For the text-containing cell, return its midpoint in (x, y) coordinate format. 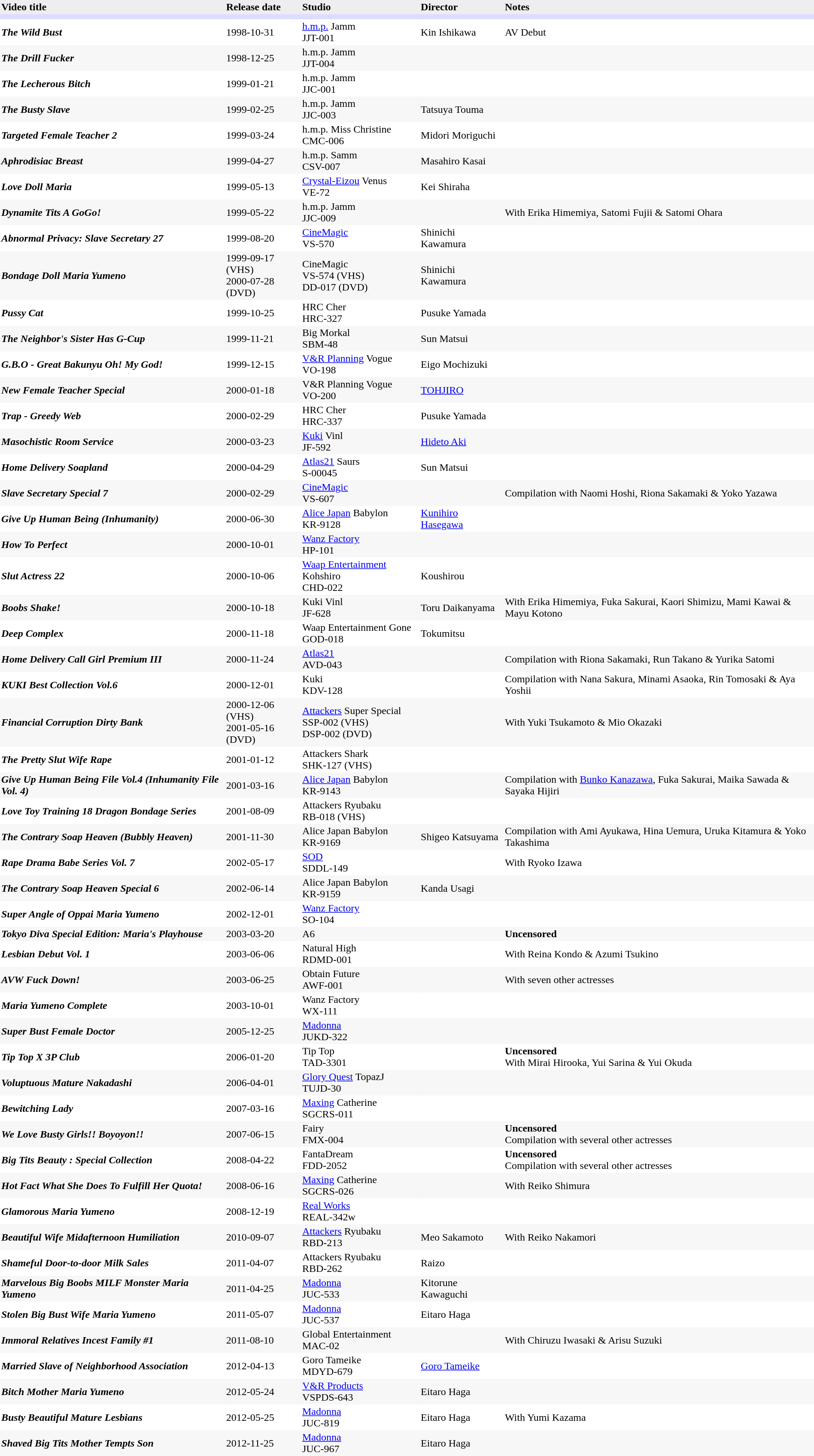
MadonnaJUC-967 (360, 1443)
Meo Sakamoto (462, 1237)
FairyFMX-004 (360, 1134)
Notes (659, 7)
With Erika Himemiya, Fuka Sakurai, Kaori Shimizu, Mami Kawai & Mayu Kotono (659, 608)
Alice Japan BabylonKR-9159 (360, 888)
With seven other actresses (659, 980)
Big Tits Beauty : Special Collection (112, 1160)
Raizo (462, 1263)
h.m.p. Miss ChristineCMC-006 (360, 135)
Goro Tameike (462, 1366)
Kunihiro Hasegawa (462, 519)
h.m.p. JammJJC-001 (360, 84)
2012-05-24 (263, 1392)
UncensoredWith Mirai Hirooka, Yui Sarina & Yui Okuda (659, 1057)
Natural HighRDMD-001 (360, 954)
Bewitching Lady (112, 1108)
Stolen Big Bust Wife Maria Yumeno (112, 1314)
With Chiruzu Iwasaki & Arisu Suzuki (659, 1340)
MadonnaJUC-533 (360, 1289)
2003-10-01 (263, 1005)
1998-12-25 (263, 58)
Boobs Shake! (112, 608)
2011-04-25 (263, 1289)
Masahiro Kasai (462, 161)
Shaved Big Tits Mother Tempts Son (112, 1443)
1999-05-13 (263, 187)
Midori Moriguchi (462, 135)
With Reina Kondo & Azumi Tsukino (659, 954)
G.B.O - Great Bakunyu Oh! My God! (112, 364)
Director (462, 7)
Slut Actress 22 (112, 576)
Atlas21AVD-043 (360, 659)
2000-11-18 (263, 633)
2012-05-25 (263, 1417)
V&R ProductsVSPDS-643 (360, 1392)
With Reiko Nakamori (659, 1237)
AV Debut (659, 32)
Hot Fact What She Does To Fulfill Her Quota! (112, 1186)
Glamorous Maria Yumeno (112, 1211)
Maria Yumeno Complete (112, 1005)
Kin Ishikawa (462, 32)
2000-10-18 (263, 608)
Bitch Mother Maria Yumeno (112, 1392)
1999-05-22 (263, 212)
2002-06-14 (263, 888)
1999-04-27 (263, 161)
2008-12-19 (263, 1211)
Home Delivery Call Girl Premium III (112, 659)
h.m.p. JammJJT-001 (360, 32)
2000-04-29 (263, 467)
Super Angle of Oppai Maria Yumeno (112, 914)
Immoral Relatives Incest Family #1 (112, 1340)
2001-03-16 (263, 785)
2000-12-06 (VHS)2001-05-16 (DVD) (263, 722)
SODSDDL-149 (360, 863)
2011-05-07 (263, 1314)
AVW Fuck Down! (112, 980)
2003-03-20 (263, 934)
Kei Shiraha (462, 187)
Compilation with Ami Ayukawa, Hina Uemura, Uruka Kitamura & Yoko Takashima (659, 837)
2011-04-07 (263, 1263)
Bondage Doll Maria Yumeno (112, 275)
The Contrary Soap Heaven (Bubbly Heaven) (112, 837)
TOHJIRO (462, 390)
1999-02-25 (263, 109)
Tokumitsu (462, 633)
2006-04-01 (263, 1083)
Busty Beautiful Mature Lesbians (112, 1417)
Global EntertainmentMAC-02 (360, 1340)
Pussy Cat (112, 313)
h.m.p. JammJJT-004 (360, 58)
2012-11-25 (263, 1443)
Hideto Aki (462, 442)
Slave Secretary Special 7 (112, 493)
Tokyo Diva Special Edition: Maria's Playhouse (112, 934)
Wanz FactoryWX-111 (360, 1005)
Abnormal Privacy: Slave Secretary 27 (112, 238)
Targeted Female Teacher 2 (112, 135)
Kitorune Kawaguchi (462, 1289)
Alice Japan BabylonKR-9143 (360, 785)
With Reiko Shimura (659, 1186)
CineMagicVS-574 (VHS)DD-017 (DVD) (360, 275)
Attackers RyubakuRBD-213 (360, 1237)
The Wild Bust (112, 32)
Waap Entertainment GoneGOD-018 (360, 633)
2000-10-06 (263, 576)
2000-06-30 (263, 519)
A6 (360, 934)
FantaDreamFDD-2052 (360, 1160)
Shigeo Katsuyama (462, 837)
h.m.p. JammJJC-009 (360, 212)
Home Delivery Soapland (112, 467)
1998-10-31 (263, 32)
2001-11-30 (263, 837)
2000-10-01 (263, 545)
Give Up Human Being (Inhumanity) (112, 519)
Masochistic Room Service (112, 442)
Big MorkalSBM-48 (360, 339)
MadonnaJUKD-322 (360, 1031)
2008-04-22 (263, 1160)
Trap - Greedy Web (112, 416)
Compilation with Riona Sakamaki, Run Takano & Yurika Satomi (659, 659)
Compilation with Naomi Hoshi, Riona Sakamaki & Yoko Yazawa (659, 493)
Obtain FutureAWF-001 (360, 980)
Atlas21 SaursS-00045 (360, 467)
Tatsuya Touma (462, 109)
Give Up Human Being File Vol.4 (Inhumanity File Vol. 4) (112, 785)
2006-01-20 (263, 1057)
1999-01-21 (263, 84)
MadonnaJUC-819 (360, 1417)
Kanda Usagi (462, 888)
2007-03-16 (263, 1108)
KukiKDV-128 (360, 685)
The Lecherous Bitch (112, 84)
1999-12-15 (263, 364)
h.m.p. JammJJC-003 (360, 109)
1999-09-17 (VHS)2000-07-28 (DVD) (263, 275)
Uncensored (659, 934)
2003-06-06 (263, 954)
New Female Teacher Special (112, 390)
Koushirou (462, 576)
Wanz FactoryHP-101 (360, 545)
Toru Daikanyama (462, 608)
2000-11-24 (263, 659)
Super Bust Female Doctor (112, 1031)
Glory Quest TopazJTUJD-30 (360, 1083)
2000-12-01 (263, 685)
The Drill Fucker (112, 58)
How To Perfect (112, 545)
2002-12-01 (263, 914)
We Love Busty Girls!! Boyoyon!! (112, 1134)
V&R Planning VogueVO-198 (360, 364)
Waap Entertainment KohshiroCHD-022 (360, 576)
Compilation with Nana Sakura, Minami Asaoka, Rin Tomosaki & Aya Yoshii (659, 685)
Married Slave of Neighborhood Association (112, 1366)
MadonnaJUC-537 (360, 1314)
2002-05-17 (263, 863)
2005-12-25 (263, 1031)
2000-03-23 (263, 442)
2008-06-16 (263, 1186)
Crystal-Eizou VenusVE-72 (360, 187)
Real WorksREAL-342w (360, 1211)
Wanz FactorySO-104 (360, 914)
Studio (360, 7)
2012-04-13 (263, 1366)
Kuki VinlJF-628 (360, 608)
Kuki VinlJF-592 (360, 442)
Marvelous Big Boobs MILF Monster Maria Yumeno (112, 1289)
The Pretty Slut Wife Rape (112, 760)
Attackers SharkSHK-127 (VHS) (360, 760)
HRC CherHRC-327 (360, 313)
With Yumi Kazama (659, 1417)
Voluptuous Mature Nakadashi (112, 1083)
2010-09-07 (263, 1237)
HRC CherHRC-337 (360, 416)
Shameful Door-to-door Milk Sales (112, 1263)
Tip Top X 3P Club (112, 1057)
With Ryoko Izawa (659, 863)
2001-08-09 (263, 811)
2001-01-12 (263, 760)
2007-06-15 (263, 1134)
Love Doll Maria (112, 187)
1999-11-21 (263, 339)
Release date (263, 7)
Beautiful Wife Midafternoon Humiliation (112, 1237)
Goro TameikeMDYD-679 (360, 1366)
1999-08-20 (263, 238)
Alice Japan BabylonKR-9169 (360, 837)
With Yuki Tsukamoto & Mio Okazaki (659, 722)
Aphrodisiac Breast (112, 161)
With Erika Himemiya, Satomi Fujii & Satomi Ohara (659, 212)
V&R Planning VogueVO-200 (360, 390)
Maxing CatherineSGCRS-011 (360, 1108)
Alice Japan BabylonKR-9128 (360, 519)
Video title (112, 7)
The Busty Slave (112, 109)
Rape Drama Babe Series Vol. 7 (112, 863)
Financial Corruption Dirty Bank (112, 722)
CineMagicVS-570 (360, 238)
Deep Complex (112, 633)
The Contrary Soap Heaven Special 6 (112, 888)
Attackers RyubakuRB-018 (VHS) (360, 811)
Tip TopTAD-3301 (360, 1057)
Eigo Mochizuki (462, 364)
The Neighbor's Sister Has G-Cup (112, 339)
1999-10-25 (263, 313)
Attackers Super SpecialSSP-002 (VHS)DSP-002 (DVD) (360, 722)
2003-06-25 (263, 980)
2000-01-18 (263, 390)
Attackers RyubakuRBD-262 (360, 1263)
1999-03-24 (263, 135)
Lesbian Debut Vol. 1 (112, 954)
Dynamite Tits A GoGo! (112, 212)
KUKI Best Collection Vol.6 (112, 685)
Maxing CatherineSGCRS-026 (360, 1186)
h.m.p. SammCSV-007 (360, 161)
2011-08-10 (263, 1340)
CineMagicVS-607 (360, 493)
Love Toy Training 18 Dragon Bondage Series (112, 811)
Compilation with Bunko Kanazawa, Fuka Sakurai, Maika Sawada & Sayaka Hijiri (659, 785)
